From the cell containing the given text, extract its center point as (x, y) coordinate. 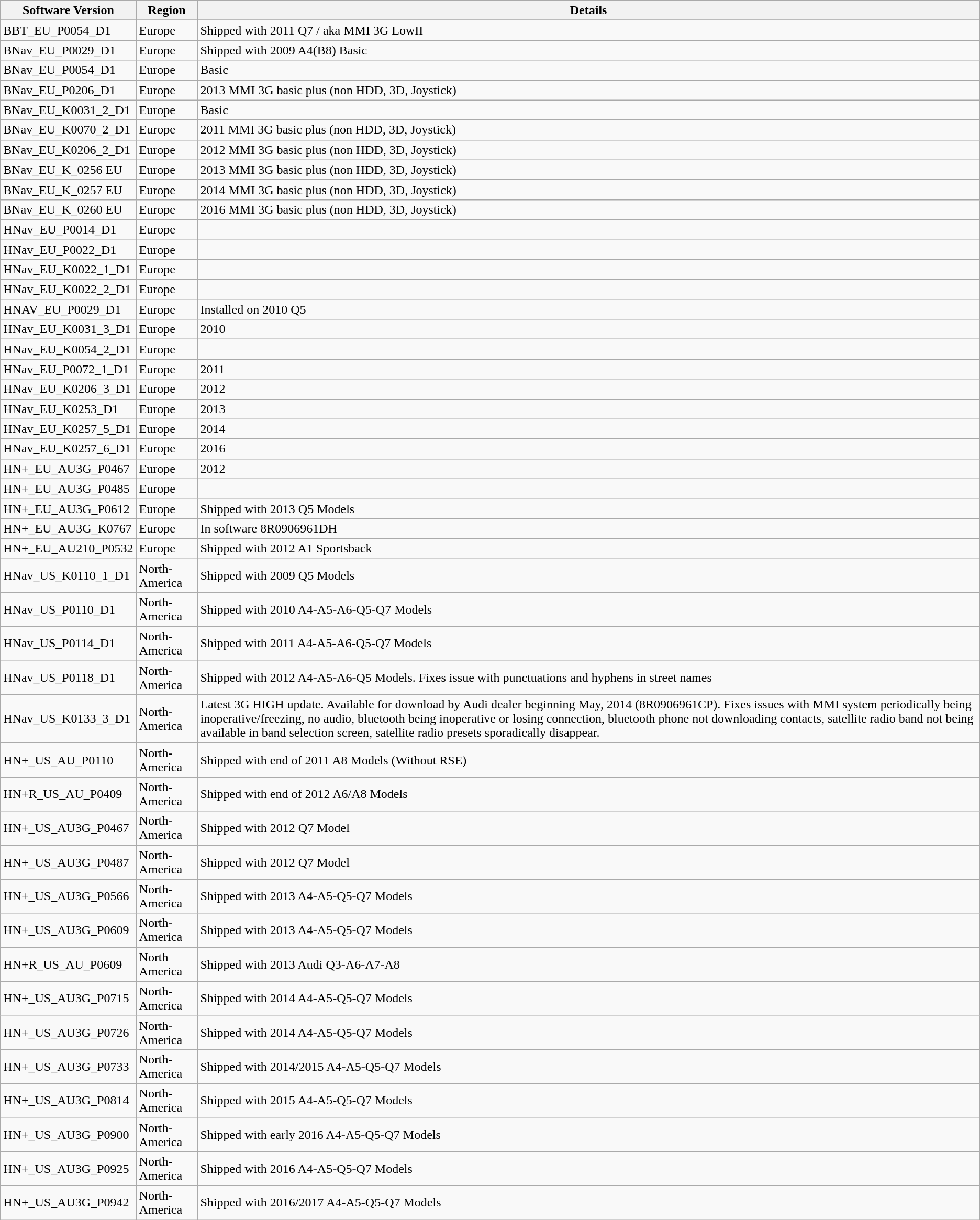
Shipped with end of 2011 A8 Models (Without RSE) (588, 760)
Shipped with early 2016 A4-A5-Q5-Q7 Models (588, 1134)
Shipped with 2016/2017 A4-A5-Q5-Q7 Models (588, 1203)
HNav_EU_K0031_3_D1 (68, 329)
HNav_EU_K0022_2_D1 (68, 290)
BNav_EU_P0206_D1 (68, 90)
HNAV_EU_P0029_D1 (68, 309)
2012 MMI 3G basic plus (non HDD, 3D, Joystick) (588, 150)
BNav_EU_K0031_2_D1 (68, 110)
HNav_EU_K0253_D1 (68, 409)
HNav_EU_K0022_1_D1 (68, 270)
Shipped with 2009 A4(B8) Basic (588, 50)
Shipped with 2013 Q5 Models (588, 508)
HN+_US_AU3G_P0900 (68, 1134)
BNav_EU_P0029_D1 (68, 50)
HN+_EU_AU3G_P0612 (68, 508)
BBT_EU_P0054_D1 (68, 30)
Shipped with 2014/2015 A4-A5-Q5-Q7 Models (588, 1066)
HNav_US_P0114_D1 (68, 644)
HN+_EU_AU3G_P0467 (68, 469)
HN+_EU_AU210_P0532 (68, 548)
HN+R_US_AU_P0409 (68, 794)
HNav_US_K0133_3_D1 (68, 719)
Shipped with 2015 A4-A5-Q5-Q7 Models (588, 1101)
2011 MMI 3G basic plus (non HDD, 3D, Joystick) (588, 130)
HN+_US_AU3G_P0566 (68, 896)
HN+_US_AU3G_P0925 (68, 1169)
Shipped with 2010 A4-A5-A6-Q5-Q7 Models (588, 609)
HN+R_US_AU_P0609 (68, 964)
HNav_US_K0110_1_D1 (68, 575)
2013 (588, 409)
HN+_US_AU3G_P0726 (68, 1033)
HNav_EU_P0022_D1 (68, 250)
Shipped with 2016 A4-A5-Q5-Q7 Models (588, 1169)
BNav_EU_K_0257 EU (68, 190)
HNav_EU_P0014_D1 (68, 229)
BNav_EU_P0054_D1 (68, 70)
HNav_EU_K0054_2_D1 (68, 349)
HN+_US_AU3G_P0467 (68, 828)
HN+_US_AU3G_P0715 (68, 998)
HNav_US_P0118_D1 (68, 678)
BNav_EU_K_0256 EU (68, 170)
HN+_US_AU3G_P0609 (68, 930)
HN+_EU_AU3G_K0767 (68, 528)
HN+_US_AU3G_P0814 (68, 1101)
Software Version (68, 10)
HNav_EU_K0257_5_D1 (68, 429)
HN+_US_AU3G_P0487 (68, 862)
North America (166, 964)
HN+_EU_AU3G_P0485 (68, 489)
2011 (588, 369)
HNav_EU_K0206_3_D1 (68, 389)
BNav_EU_K_0260 EU (68, 209)
Shipped with 2011 A4-A5-A6-Q5-Q7 Models (588, 644)
HNav_US_P0110_D1 (68, 609)
HNav_EU_K0257_6_D1 (68, 449)
Region (166, 10)
HN+_US_AU3G_P0733 (68, 1066)
Shipped with 2011 Q7 / aka MMI 3G LowII (588, 30)
2014 MMI 3G basic plus (non HDD, 3D, Joystick) (588, 190)
Shipped with 2012 A4-A5-A6-Q5 Models. Fixes issue with punctuations and hyphens in street names (588, 678)
Installed on 2010 Q5 (588, 309)
Shipped with 2009 Q5 Models (588, 575)
HNav_EU_P0072_1_D1 (68, 369)
2016 MMI 3G basic plus (non HDD, 3D, Joystick) (588, 209)
2010 (588, 329)
HN+_US_AU_P0110 (68, 760)
2014 (588, 429)
Shipped with end of 2012 A6/A8 Models (588, 794)
Details (588, 10)
BNav_EU_K0070_2_D1 (68, 130)
2016 (588, 449)
BNav_EU_K0206_2_D1 (68, 150)
Shipped with 2012 A1 Sportsback (588, 548)
Shipped with 2013 Audi Q3-A6-A7-A8 (588, 964)
In software 8R0906961DH (588, 528)
HN+_US_AU3G_P0942 (68, 1203)
